Return [x, y] of the center of cell containing provided text 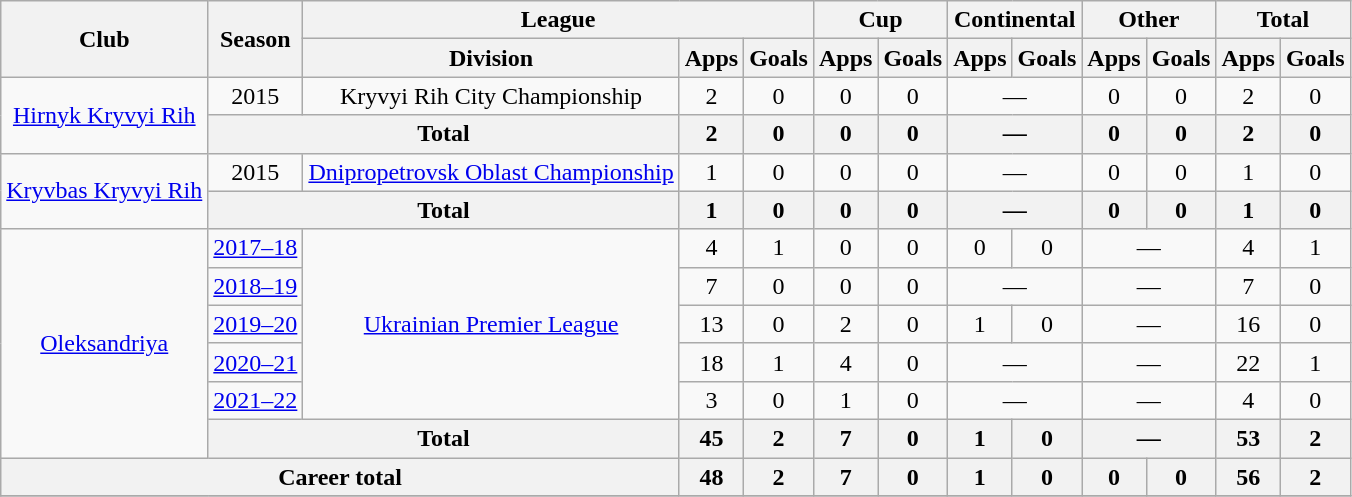
Division [491, 58]
53 [1248, 438]
Dnipropetrovsk Oblast Championship [491, 172]
3 [711, 400]
2020–21 [256, 362]
Ukrainian Premier League [491, 324]
Other [1149, 20]
Oleksandriya [104, 343]
48 [711, 477]
2019–20 [256, 324]
18 [711, 362]
Cup [880, 20]
13 [711, 324]
16 [1248, 324]
Kryvbas Kryvyi Rih [104, 191]
Season [256, 39]
2021–22 [256, 400]
Club [104, 39]
45 [711, 438]
Hirnyk Kryvyi Rih [104, 115]
22 [1248, 362]
2017–18 [256, 248]
56 [1248, 477]
2018–19 [256, 286]
League [558, 20]
Career total [340, 477]
Kryvyi Rih City Championship [491, 96]
Continental [1015, 20]
